Return [X, Y] of the center of cell containing provided text 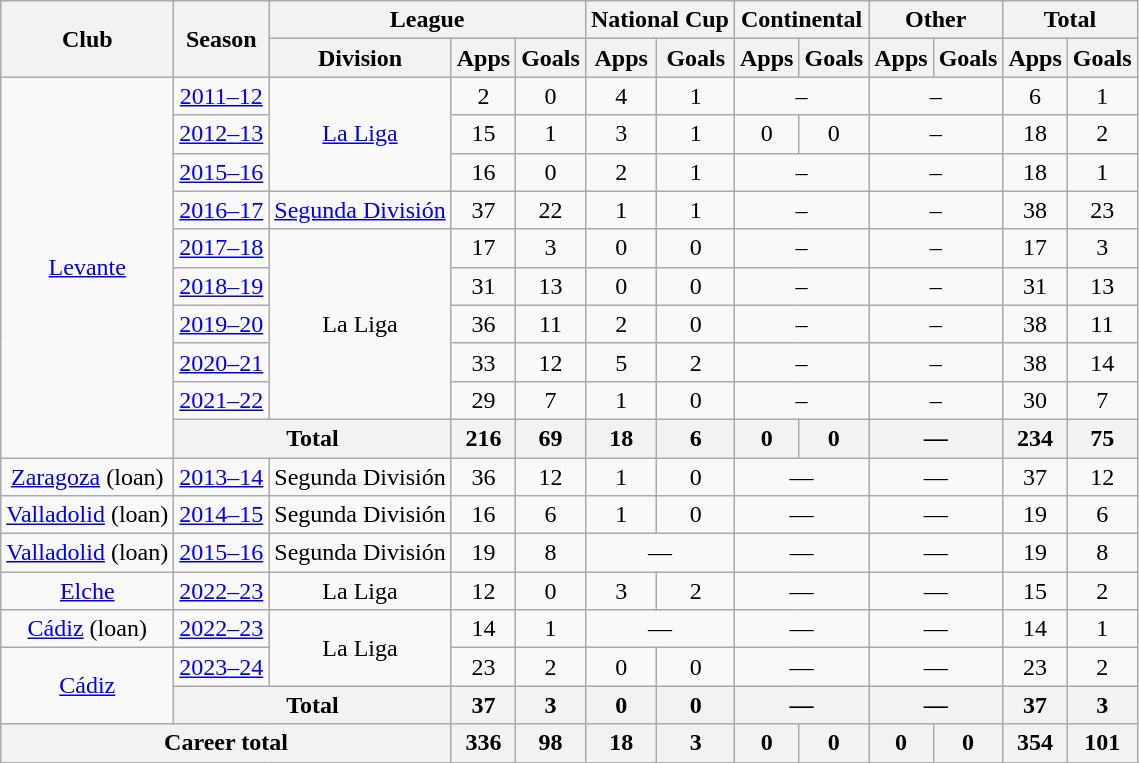
29 [483, 400]
Cádiz [88, 686]
Continental [802, 20]
2020–21 [222, 362]
2011–12 [222, 96]
2012–13 [222, 134]
Season [222, 39]
336 [483, 743]
Career total [226, 743]
4 [621, 96]
2016–17 [222, 210]
Zaragoza (loan) [88, 477]
234 [1035, 438]
National Cup [660, 20]
Cádiz (loan) [88, 629]
Club [88, 39]
2014–15 [222, 515]
2017–18 [222, 248]
69 [551, 438]
Levante [88, 268]
2019–20 [222, 324]
216 [483, 438]
Division [360, 58]
30 [1035, 400]
354 [1035, 743]
League [428, 20]
75 [1102, 438]
2021–22 [222, 400]
Elche [88, 591]
Other [936, 20]
22 [551, 210]
101 [1102, 743]
2018–19 [222, 286]
2013–14 [222, 477]
33 [483, 362]
2023–24 [222, 667]
98 [551, 743]
5 [621, 362]
